Determine the [X, Y] coordinate at the center of the cell enclosing the given text.  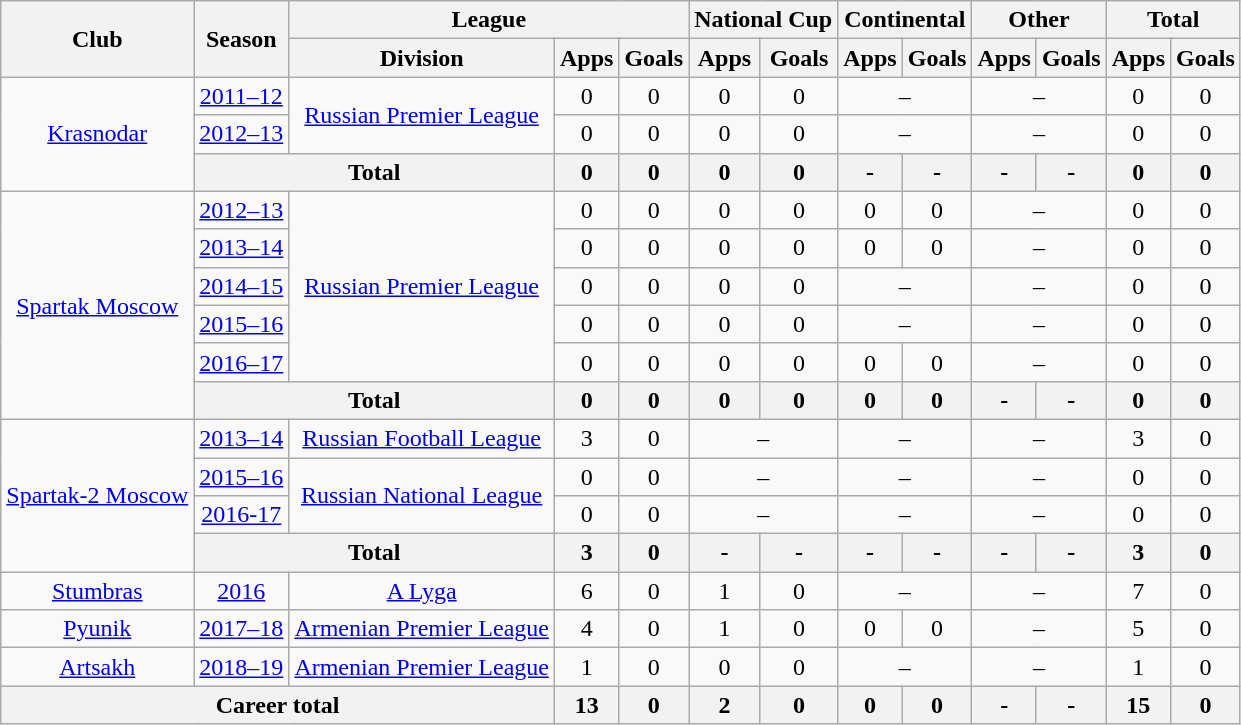
Division [422, 58]
Pyunik [98, 629]
Season [242, 39]
4 [586, 629]
Russian National League [422, 496]
Career total [278, 705]
6 [586, 591]
15 [1138, 705]
2018–19 [242, 667]
Spartak-2 Moscow [98, 495]
Spartak Moscow [98, 305]
Stumbras [98, 591]
A Lyga [422, 591]
Club [98, 39]
13 [586, 705]
2016–17 [242, 362]
Artsakh [98, 667]
5 [1138, 629]
Russian Football League [422, 438]
2016 [242, 591]
2 [725, 705]
2014–15 [242, 286]
Other [1039, 20]
National Cup [764, 20]
Continental [905, 20]
7 [1138, 591]
2016-17 [242, 515]
2011–12 [242, 96]
League [489, 20]
Krasnodar [98, 134]
2017–18 [242, 629]
